Pinpoint the cell where the given text exists, returning its [x, y] midpoint coordinate. 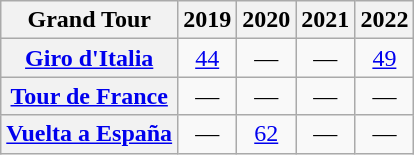
44 [208, 58]
Vuelta a España [90, 134]
Grand Tour [90, 20]
Giro d'Italia [90, 58]
2019 [208, 20]
Tour de France [90, 96]
2021 [326, 20]
2020 [266, 20]
49 [384, 58]
62 [266, 134]
2022 [384, 20]
